Pinpoint the cell where the given text exists, returning its [X, Y] midpoint coordinate. 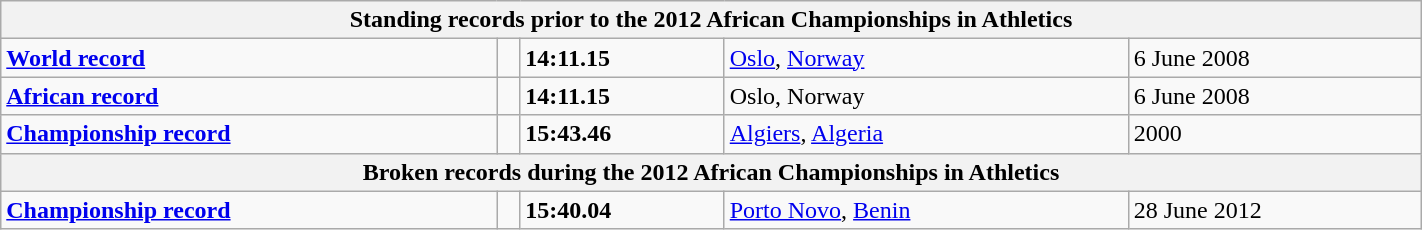
Algiers, Algeria [926, 134]
Porto Novo, Benin [926, 210]
28 June 2012 [1274, 210]
African record [249, 96]
2000 [1274, 134]
World record [249, 58]
15:43.46 [622, 134]
Broken records during the 2012 African Championships in Athletics [711, 172]
15:40.04 [622, 210]
Standing records prior to the 2012 African Championships in Athletics [711, 20]
